From the cell containing the given text, extract its center point as (x, y) coordinate. 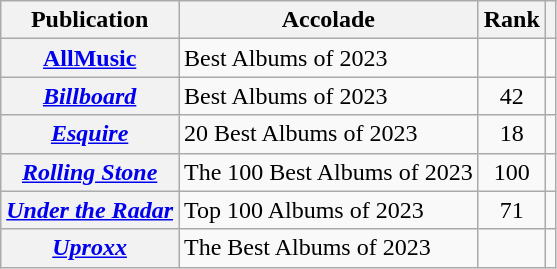
The Best Albums of 2023 (328, 248)
Under the Radar (90, 210)
Accolade (328, 20)
Esquire (90, 134)
The 100 Best Albums of 2023 (328, 172)
Uproxx (90, 248)
71 (512, 210)
Top 100 Albums of 2023 (328, 210)
100 (512, 172)
20 Best Albums of 2023 (328, 134)
Publication (90, 20)
AllMusic (90, 58)
Rank (512, 20)
Rolling Stone (90, 172)
18 (512, 134)
42 (512, 96)
Billboard (90, 96)
